Provide the [X, Y] coordinate of the cell's center where the given text is located.  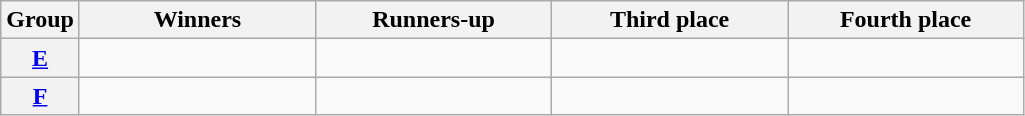
F [40, 96]
Fourth place [906, 20]
Third place [670, 20]
Winners [197, 20]
Runners-up [433, 20]
E [40, 58]
Group [40, 20]
